Capture the cell that displays the provided text and extract its (X, Y) central coordinate. 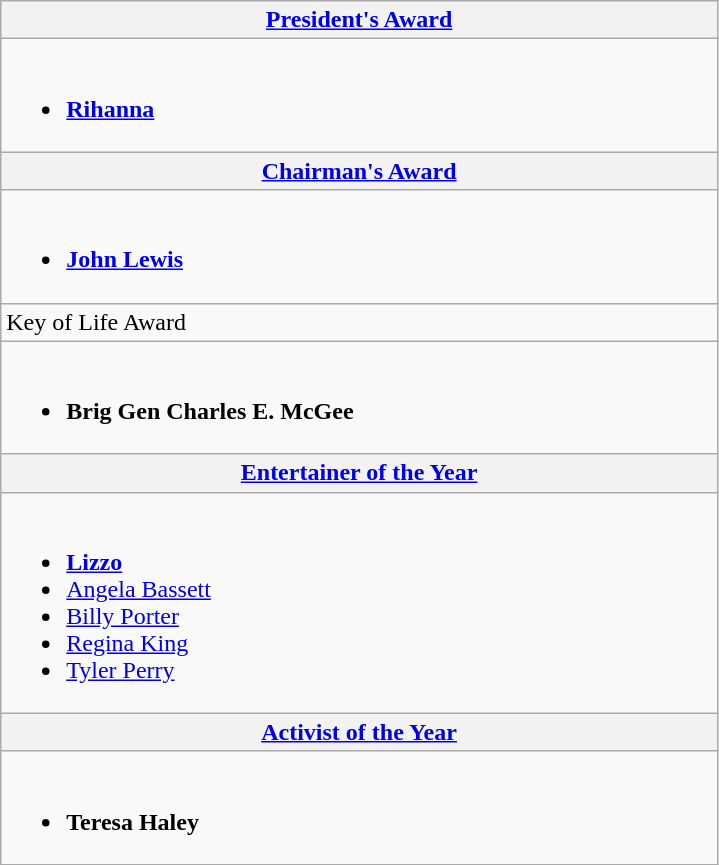
Activist of the Year (360, 732)
President's Award (360, 20)
Chairman's Award (360, 171)
Teresa Haley (360, 808)
Entertainer of the Year (360, 473)
Key of Life Award (360, 322)
Rihanna (360, 96)
Brig Gen Charles E. McGee (360, 398)
John Lewis (360, 246)
LizzoAngela BassettBilly PorterRegina KingTyler Perry (360, 602)
